From the cell containing the given text, extract its center point as (X, Y) coordinate. 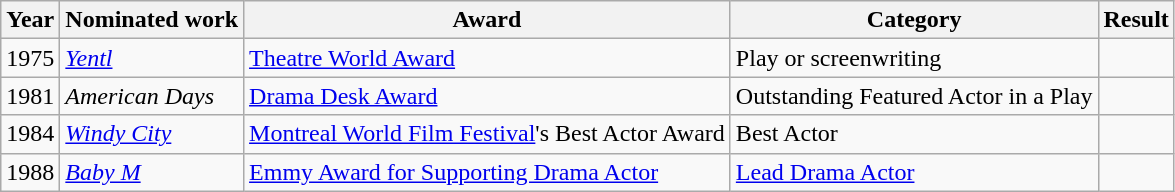
1981 (30, 96)
Drama Desk Award (488, 96)
Result (1136, 20)
Nominated work (152, 20)
Baby M (152, 172)
1975 (30, 58)
Outstanding Featured Actor in a Play (914, 96)
Play or screenwriting (914, 58)
Theatre World Award (488, 58)
Yentl (152, 58)
American Days (152, 96)
Lead Drama Actor (914, 172)
Category (914, 20)
1984 (30, 134)
Year (30, 20)
Award (488, 20)
Best Actor (914, 134)
Montreal World Film Festival's Best Actor Award (488, 134)
Emmy Award for Supporting Drama Actor (488, 172)
Windy City (152, 134)
1988 (30, 172)
